Capture the cell that displays the provided text and extract its [x, y] central coordinate. 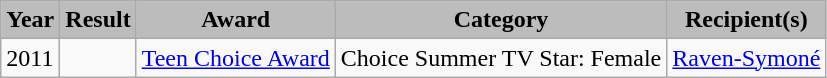
2011 [30, 58]
Result [98, 20]
Recipient(s) [746, 20]
Year [30, 20]
Award [236, 20]
Category [500, 20]
Choice Summer TV Star: Female [500, 58]
Teen Choice Award [236, 58]
Raven-Symoné [746, 58]
